Return (x, y) of the center of cell containing provided text 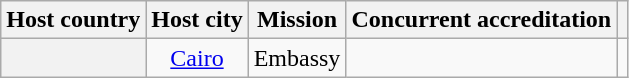
Embassy (297, 58)
Concurrent accreditation (482, 20)
Mission (297, 20)
Host country (74, 20)
Cairo (197, 58)
Host city (197, 20)
